Locate the cell with the specified text and output its [x, y] center coordinate. 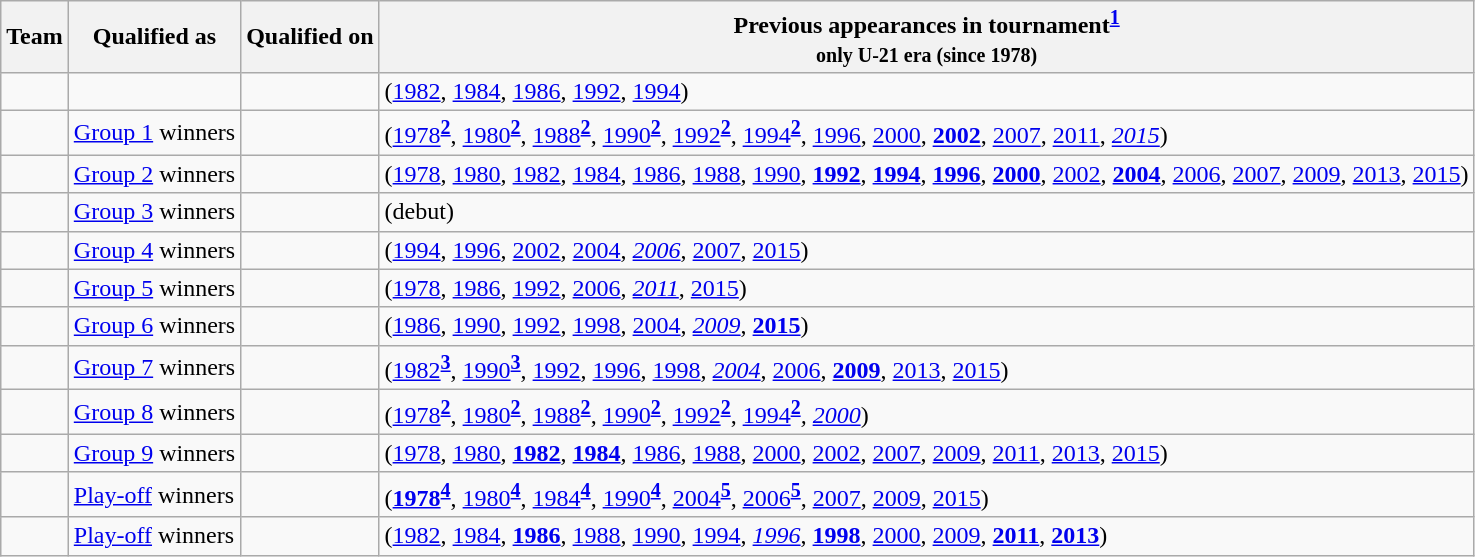
Group 6 winners [154, 326]
Qualified on [310, 37]
(19782, 19802, 19882, 19902, 19922, 19942, 2000) [926, 412]
(1978, 1980, 1982, 1984, 1986, 1988, 2000, 2002, 2007, 2009, 2011, 2013, 2015) [926, 453]
Group 7 winners [154, 368]
(1978, 1980, 1982, 1984, 1986, 1988, 1990, 1992, 1994, 1996, 2000, 2002, 2004, 2006, 2007, 2009, 2013, 2015) [926, 174]
(1978, 1986, 1992, 2006, 2011, 2015) [926, 288]
Group 9 winners [154, 453]
Group 3 winners [154, 212]
Group 4 winners [154, 250]
Previous appearances in tournament1only U-21 era (since 1978) [926, 37]
Group 8 winners [154, 412]
(19823, 19903, 1992, 1996, 1998, 2004, 2006, 2009, 2013, 2015) [926, 368]
Group 2 winners [154, 174]
(1994, 1996, 2002, 2004, 2006, 2007, 2015) [926, 250]
Group 5 winners [154, 288]
(1982, 1984, 1986, 1992, 1994) [926, 91]
(debut) [926, 212]
(1982, 1984, 1986, 1988, 1990, 1994, 1996, 1998, 2000, 2009, 2011, 2013) [926, 536]
Team [35, 37]
Group 1 winners [154, 132]
(1986, 1990, 1992, 1998, 2004, 2009, 2015) [926, 326]
(19784, 19804, 19844, 19904, 20045, 20065, 2007, 2009, 2015) [926, 494]
(19782, 19802, 19882, 19902, 19922, 19942, 1996, 2000, 2002, 2007, 2011, 2015) [926, 132]
Qualified as [154, 37]
